Output the (X, Y) coordinate of the center of the cell containing the given text.  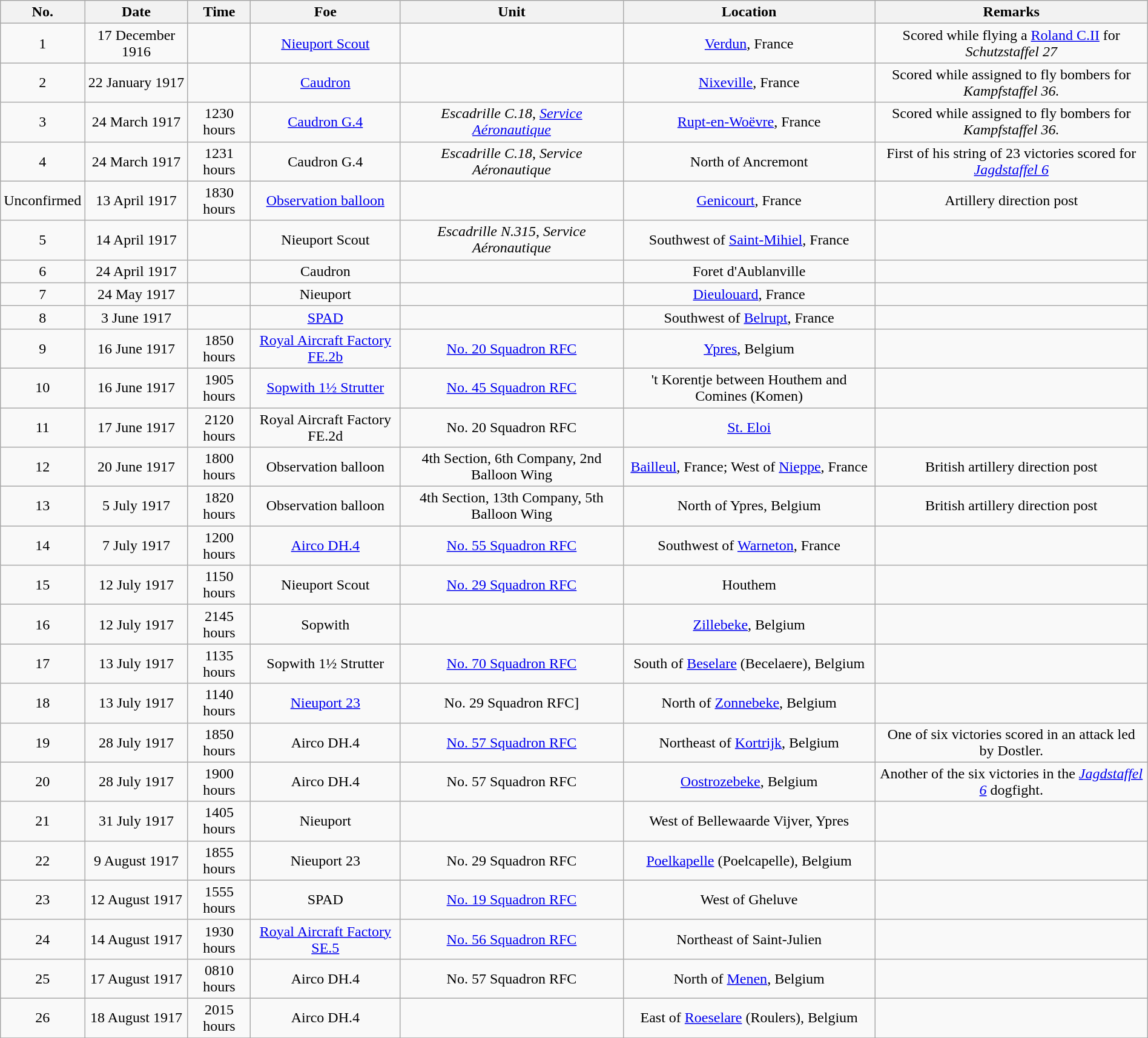
13 April 1917 (136, 201)
West of Bellewaarde Vijver, Ypres (749, 821)
9 August 1917 (136, 861)
Dieulouard, France (749, 294)
No. (42, 12)
1855 hours (219, 861)
1555 hours (219, 899)
1930 hours (219, 939)
1800 hours (219, 467)
10 (42, 387)
17 (42, 663)
1135 hours (219, 663)
One of six victories scored in an attack led by Dostler. (1011, 742)
Southwest of Saint-Mihiel, France (749, 240)
Oostrozebeke, Belgium (749, 782)
18 August 1917 (136, 1018)
1405 hours (219, 821)
Another of the six victories in the Jagdstaffel 6 dogfight. (1011, 782)
26 (42, 1018)
East of Roeselare (Roulers), Belgium (749, 1018)
19 (42, 742)
25 (42, 978)
Zillebeke, Belgium (749, 625)
No. 56 Squadron RFC (512, 939)
Artillery direction post (1011, 201)
Poelkapelle (Poelcapelle), Belgium (749, 861)
20 June 1917 (136, 467)
West of Gheluve (749, 899)
Royal Aircraft Factory SE.5 (326, 939)
1150 hours (219, 585)
Date (136, 12)
15 (42, 585)
20 (42, 782)
No. 55 Squadron RFC (512, 546)
Foret d'Aublanville (749, 271)
Unconfirmed (42, 201)
Unit (512, 12)
1 (42, 44)
Royal Aircraft Factory FE.2b (326, 349)
North of Zonnebeke, Belgium (749, 703)
No. 29 Squadron RFC] (512, 703)
13 (42, 506)
17 August 1917 (136, 978)
Scored while flying a Roland C.II for Schutzstaffel 27 (1011, 44)
Southwest of Warneton, France (749, 546)
9 (42, 349)
7 (42, 294)
St. Eloi (749, 427)
14 (42, 546)
4th Section, 13th Company, 5th Balloon Wing (512, 506)
0810 hours (219, 978)
24 May 1917 (136, 294)
17 June 1917 (136, 427)
5 (42, 240)
No. 19 Squadron RFC (512, 899)
No. 45 Squadron RFC (512, 387)
Escadrille N.315, Service Aéronautique (512, 240)
2145 hours (219, 625)
2 (42, 82)
4th Section, 6th Company, 2nd Balloon Wing (512, 467)
1905 hours (219, 387)
24 April 1917 (136, 271)
21 (42, 821)
North of Ypres, Belgium (749, 506)
4 (42, 161)
24 (42, 939)
2015 hours (219, 1018)
12 (42, 467)
1140 hours (219, 703)
22 January 1917 (136, 82)
3 June 1917 (136, 317)
South of Beselare (Becelaere), Belgium (749, 663)
't Korentje between Houthem and Comines (Komen) (749, 387)
1900 hours (219, 782)
Bailleul, France; West of Nieppe, France (749, 467)
31 July 1917 (136, 821)
1231 hours (219, 161)
22 (42, 861)
1820 hours (219, 506)
Rupt-en-Woëvre, France (749, 122)
18 (42, 703)
Sopwith (326, 625)
No. 70 Squadron RFC (512, 663)
Northeast of Kortrijk, Belgium (749, 742)
1200 hours (219, 546)
Verdun, France (749, 44)
5 July 1917 (136, 506)
Royal Aircraft Factory FE.2d (326, 427)
8 (42, 317)
First of his string of 23 victories scored for Jagdstaffel 6 (1011, 161)
6 (42, 271)
Foe (326, 12)
Time (219, 12)
14 April 1917 (136, 240)
3 (42, 122)
23 (42, 899)
Nixeville, France (749, 82)
Southwest of Belrupt, France (749, 317)
Genicourt, France (749, 201)
12 August 1917 (136, 899)
1830 hours (219, 201)
16 (42, 625)
North of Menen, Belgium (749, 978)
Location (749, 12)
2120 hours (219, 427)
Northeast of Saint-Julien (749, 939)
1230 hours (219, 122)
Ypres, Belgium (749, 349)
17 December 1916 (136, 44)
Houthem (749, 585)
14 August 1917 (136, 939)
7 July 1917 (136, 546)
North of Ancremont (749, 161)
Remarks (1011, 12)
11 (42, 427)
